Output the [X, Y] coordinate of the center of the cell containing the given text.  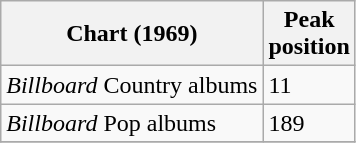
Chart (1969) [132, 34]
Billboard Country albums [132, 85]
Peakposition [309, 34]
Billboard Pop albums [132, 123]
189 [309, 123]
11 [309, 85]
